Capture the cell that displays the provided text and extract its [X, Y] central coordinate. 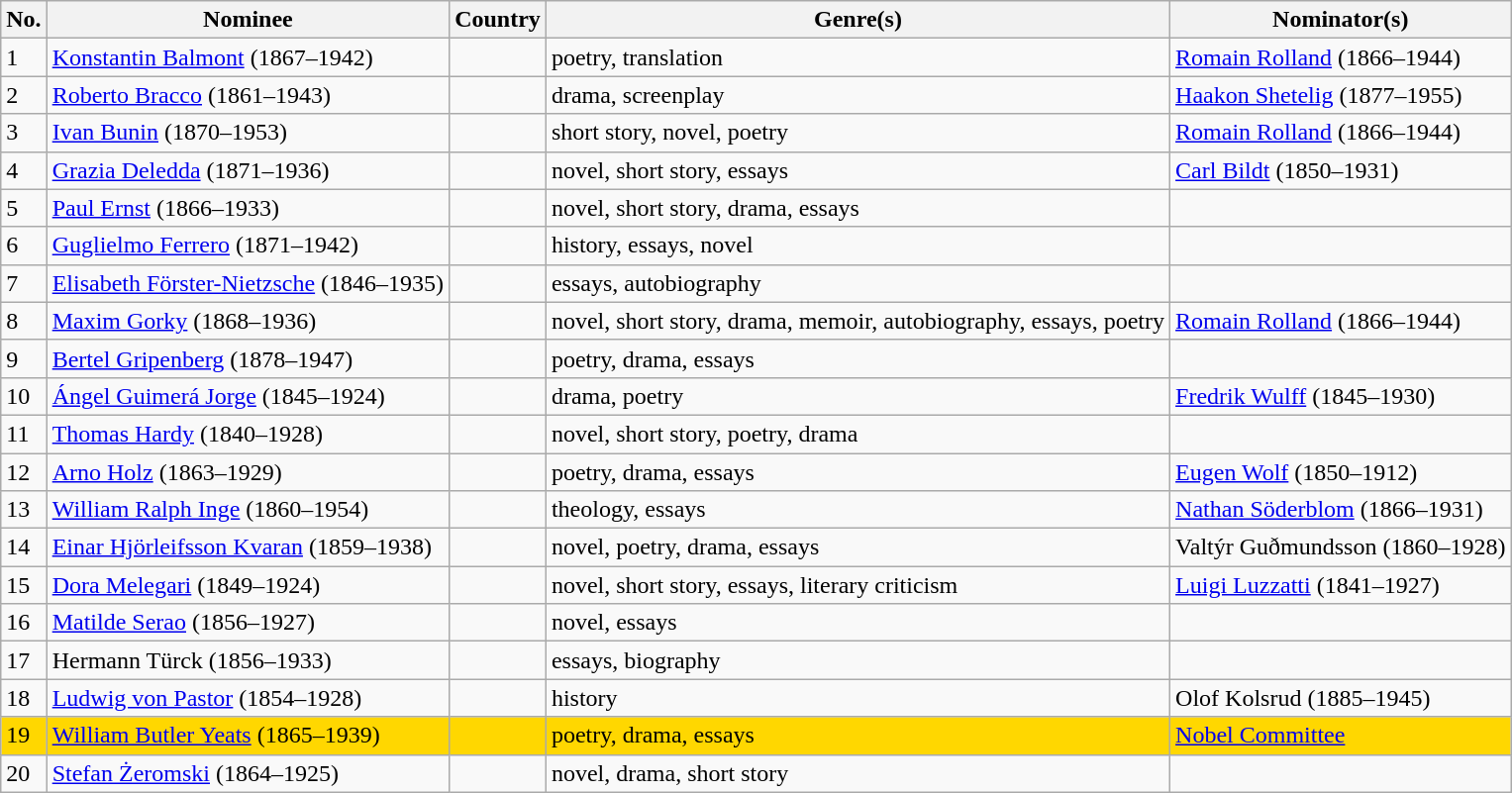
novel, essays [857, 623]
Genre(s) [857, 20]
essays, biography [857, 660]
Stefan Żeromski (1864–1925) [248, 773]
novel, short story, poetry, drama [857, 434]
Olof Kolsrud (1885–1945) [1341, 698]
Country [498, 20]
novel, short story, drama, memoir, autobiography, essays, poetry [857, 321]
novel, short story, essays, literary criticism [857, 585]
novel, drama, short story [857, 773]
20 [24, 773]
16 [24, 623]
short story, novel, poetry [857, 133]
novel, short story, drama, essays [857, 208]
5 [24, 208]
No. [24, 20]
8 [24, 321]
9 [24, 358]
10 [24, 396]
15 [24, 585]
Dora Melegari (1849–1924) [248, 585]
Maxim Gorky (1868–1936) [248, 321]
Ludwig von Pastor (1854–1928) [248, 698]
1 [24, 57]
Guglielmo Ferrero (1871–1942) [248, 246]
theology, essays [857, 510]
4 [24, 170]
Nobel Committee [1341, 736]
William Ralph Inge (1860–1954) [248, 510]
Nominee [248, 20]
Bertel Gripenberg (1878–1947) [248, 358]
Ángel Guimerá Jorge (1845–1924) [248, 396]
14 [24, 547]
Fredrik Wulff (1845–1930) [1341, 396]
Ivan Bunin (1870–1953) [248, 133]
Einar Hjörleifsson Kvaran (1859–1938) [248, 547]
Carl Bildt (1850–1931) [1341, 170]
drama, screenplay [857, 95]
novel, poetry, drama, essays [857, 547]
poetry, translation [857, 57]
history [857, 698]
Arno Holz (1863–1929) [248, 472]
18 [24, 698]
novel, short story, essays [857, 170]
Thomas Hardy (1840–1928) [248, 434]
Nominator(s) [1341, 20]
Haakon Shetelig (1877–1955) [1341, 95]
Elisabeth Förster-Nietzsche (1846–1935) [248, 283]
13 [24, 510]
Hermann Türck (1856–1933) [248, 660]
Luigi Luzzatti (1841–1927) [1341, 585]
Roberto Bracco (1861–1943) [248, 95]
Eugen Wolf (1850–1912) [1341, 472]
17 [24, 660]
Paul Ernst (1866–1933) [248, 208]
Matilde Serao (1856–1927) [248, 623]
William Butler Yeats (1865–1939) [248, 736]
2 [24, 95]
11 [24, 434]
Nathan Söderblom (1866–1931) [1341, 510]
12 [24, 472]
6 [24, 246]
essays, autobiography [857, 283]
Grazia Deledda (1871–1936) [248, 170]
Valtýr Guðmundsson (1860–1928) [1341, 547]
7 [24, 283]
3 [24, 133]
19 [24, 736]
Konstantin Balmont (1867–1942) [248, 57]
drama, poetry [857, 396]
history, essays, novel [857, 246]
